Return [x, y] of the center of cell containing provided text 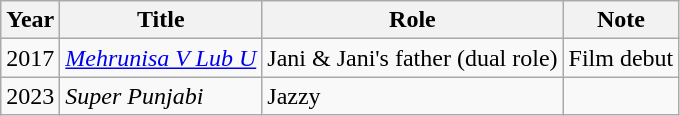
Film debut [621, 58]
Jazzy [412, 96]
Jani & Jani's father (dual role) [412, 58]
Role [412, 20]
2023 [30, 96]
Mehrunisa V Lub U [161, 58]
Year [30, 20]
2017 [30, 58]
Note [621, 20]
Super Punjabi [161, 96]
Title [161, 20]
